Extract the [X, Y] coordinate from the center of the cell holding the provided text.  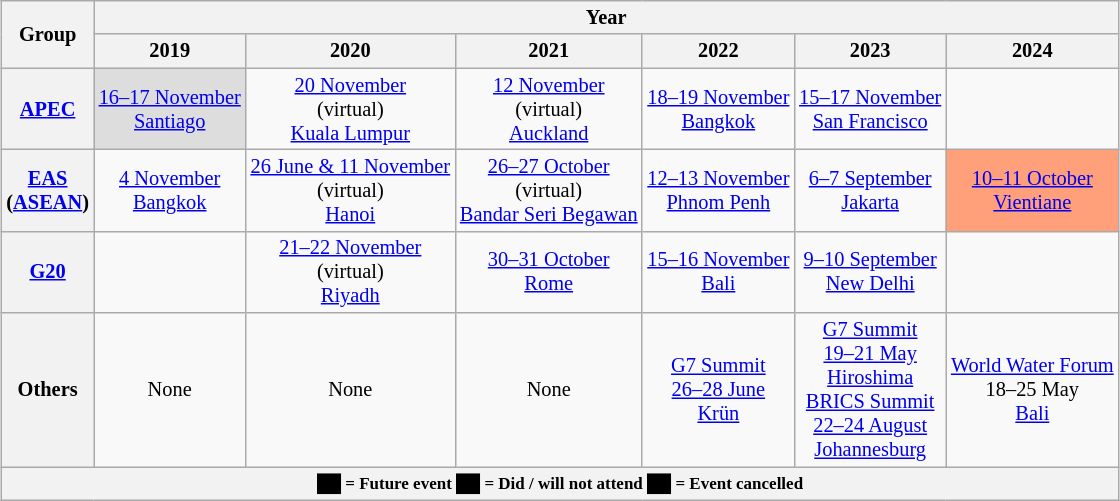
10–11 October Vientiane [1032, 190]
G7 Summit26–28 June Krün [718, 390]
██ = Future event ██ = Did / will not attend ██ = Event cancelled [560, 483]
6–7 September Jakarta [870, 190]
World Water Forum 18–25 May Bali [1032, 390]
30–31 October Rome [548, 272]
18–19 November Bangkok [718, 109]
12 November(virtual) Auckland [548, 109]
2023 [870, 51]
G7 Summit19–21 May HiroshimaBRICS Summit22–24 August Johannesburg [870, 390]
Others [47, 390]
2019 [170, 51]
2020 [350, 51]
Group [47, 34]
26–27 October(virtual) Bandar Seri Begawan [548, 190]
2021 [548, 51]
9–10 September New Delhi [870, 272]
Year [606, 17]
12–13 November Phnom Penh [718, 190]
20 November(virtual) Kuala Lumpur [350, 109]
4 November Bangkok [170, 190]
15–16 November Bali [718, 272]
15–17 November San Francisco [870, 109]
21–22 November(virtual) Riyadh [350, 272]
2024 [1032, 51]
16–17 November Santiago [170, 109]
26 June & 11 November(virtual) Hanoi [350, 190]
EAS(ASEAN) [47, 190]
APEC [47, 109]
G20 [47, 272]
2022 [718, 51]
